For the text-containing cell, return its midpoint in [x, y] coordinate format. 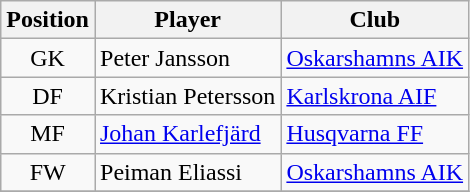
Kristian Petersson [187, 96]
Johan Karlefjärd [187, 134]
MF [48, 134]
Position [48, 20]
Peter Jansson [187, 58]
DF [48, 96]
FW [48, 172]
Peiman Eliassi [187, 172]
Club [375, 20]
Player [187, 20]
GK [48, 58]
Karlskrona AIF [375, 96]
Husqvarna FF [375, 134]
